From the cell containing the given text, extract its center point as [X, Y] coordinate. 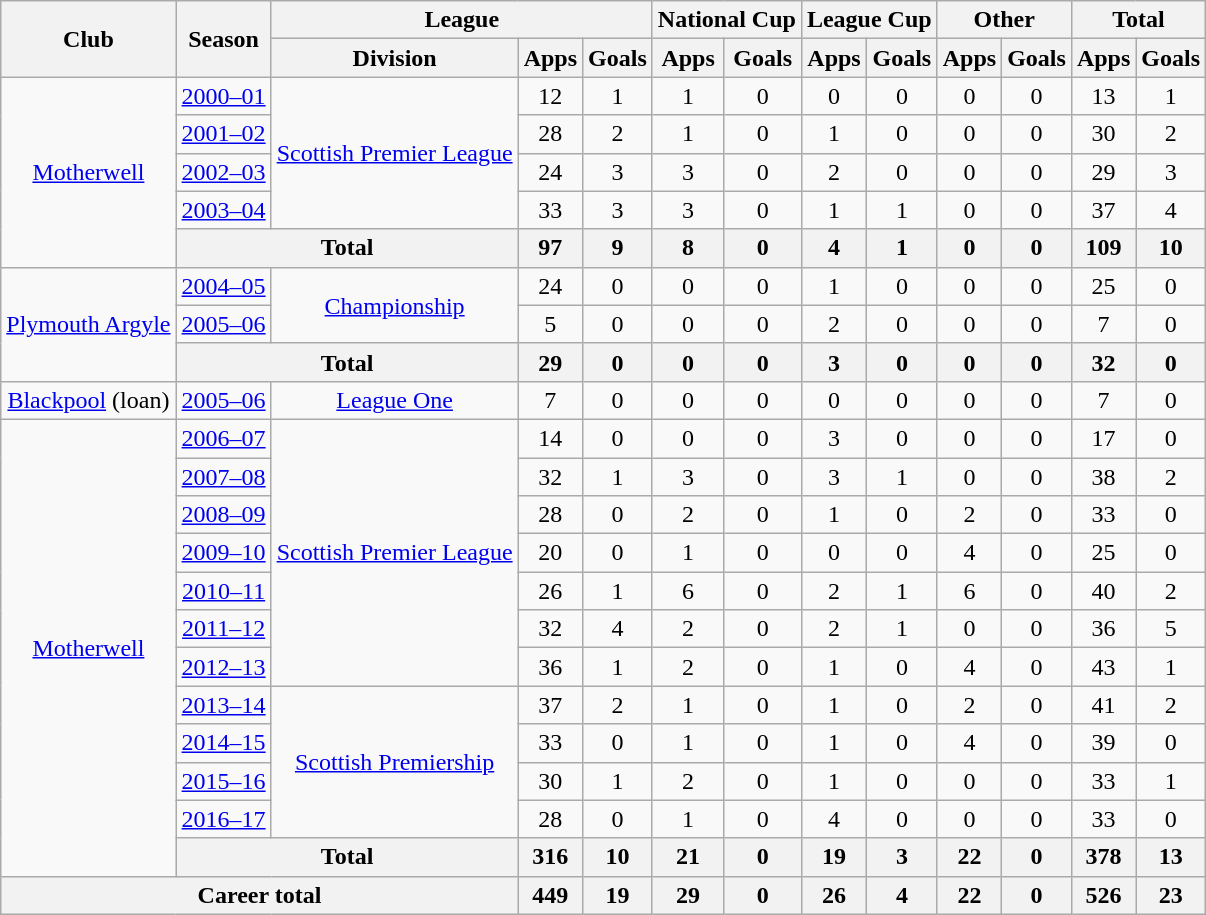
21 [688, 857]
17 [1103, 438]
2012–13 [224, 667]
2013–14 [224, 705]
2006–07 [224, 438]
9 [618, 248]
23 [1171, 895]
12 [550, 96]
38 [1103, 477]
8 [688, 248]
Plymouth Argyle [88, 324]
2010–11 [224, 591]
League One [394, 400]
2000–01 [224, 96]
2015–16 [224, 781]
316 [550, 857]
2002–03 [224, 172]
43 [1103, 667]
Scottish Premiership [394, 762]
Career total [260, 895]
109 [1103, 248]
2016–17 [224, 819]
378 [1103, 857]
League [462, 20]
2011–12 [224, 629]
449 [550, 895]
Club [88, 39]
2009–10 [224, 553]
Championship [394, 305]
20 [550, 553]
14 [550, 438]
97 [550, 248]
Other [1004, 20]
41 [1103, 705]
2008–09 [224, 515]
League Cup [869, 20]
2001–02 [224, 134]
40 [1103, 591]
Season [224, 39]
Blackpool (loan) [88, 400]
2004–05 [224, 286]
526 [1103, 895]
Division [394, 58]
39 [1103, 743]
2007–08 [224, 477]
2014–15 [224, 743]
2003–04 [224, 210]
National Cup [726, 20]
